For the text-containing cell, return its midpoint in [x, y] coordinate format. 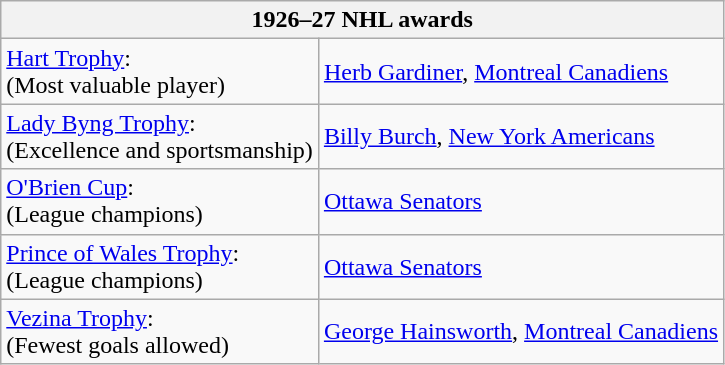
Billy Burch, New York Americans [520, 136]
George Hainsworth, Montreal Canadiens [520, 332]
Vezina Trophy:(Fewest goals allowed) [160, 332]
Prince of Wales Trophy:(League champions) [160, 266]
1926–27 NHL awards [362, 20]
Lady Byng Trophy:(Excellence and sportsmanship) [160, 136]
O'Brien Cup:(League champions) [160, 202]
Herb Gardiner, Montreal Canadiens [520, 72]
Hart Trophy:(Most valuable player) [160, 72]
